Identify which cell holds the provided text, then report its [x, y] central coordinate. 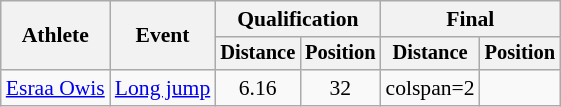
Esraa Owis [56, 88]
32 [340, 88]
Qualification [298, 19]
Final [470, 19]
colspan=2 [430, 88]
Long jump [162, 88]
Event [162, 36]
Athlete [56, 36]
6.16 [258, 88]
